Scan for the cell matching the given text and deliver its (X, Y) coordinate at center. 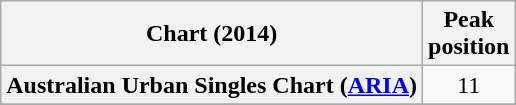
Australian Urban Singles Chart (ARIA) (212, 85)
Chart (2014) (212, 34)
11 (469, 85)
Peakposition (469, 34)
